Determine the (x, y) coordinate at the center of the cell enclosing the given text.  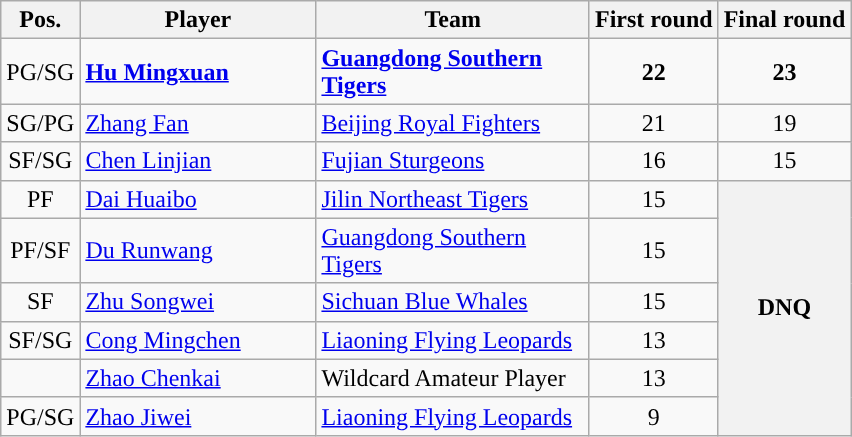
Zhang Fan (198, 123)
Wildcard Amateur Player (453, 378)
Pos. (40, 20)
PF/SF (40, 250)
22 (654, 72)
Hu Mingxuan (198, 72)
First round (654, 20)
Dai Huaibo (198, 199)
Jilin Northeast Tigers (453, 199)
Du Runwang (198, 250)
Fujian Sturgeons (453, 161)
23 (784, 72)
SF (40, 302)
PF (40, 199)
Team (453, 20)
Zhu Songwei (198, 302)
9 (654, 416)
Zhao Jiwei (198, 416)
Zhao Chenkai (198, 378)
Beijing Royal Fighters (453, 123)
DNQ (784, 308)
21 (654, 123)
19 (784, 123)
Final round (784, 20)
16 (654, 161)
Sichuan Blue Whales (453, 302)
Cong Mingchen (198, 340)
SG/PG (40, 123)
Chen Linjian (198, 161)
Player (198, 20)
